Capture the cell that displays the provided text and extract its [x, y] central coordinate. 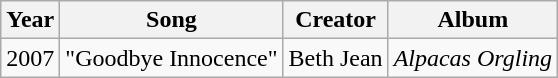
Beth Jean [336, 58]
Song [172, 20]
"Goodbye Innocence" [172, 58]
Album [473, 20]
Year [30, 20]
Alpacas Orgling [473, 58]
Creator [336, 20]
2007 [30, 58]
